Identify which cell holds the provided text, then report its (X, Y) central coordinate. 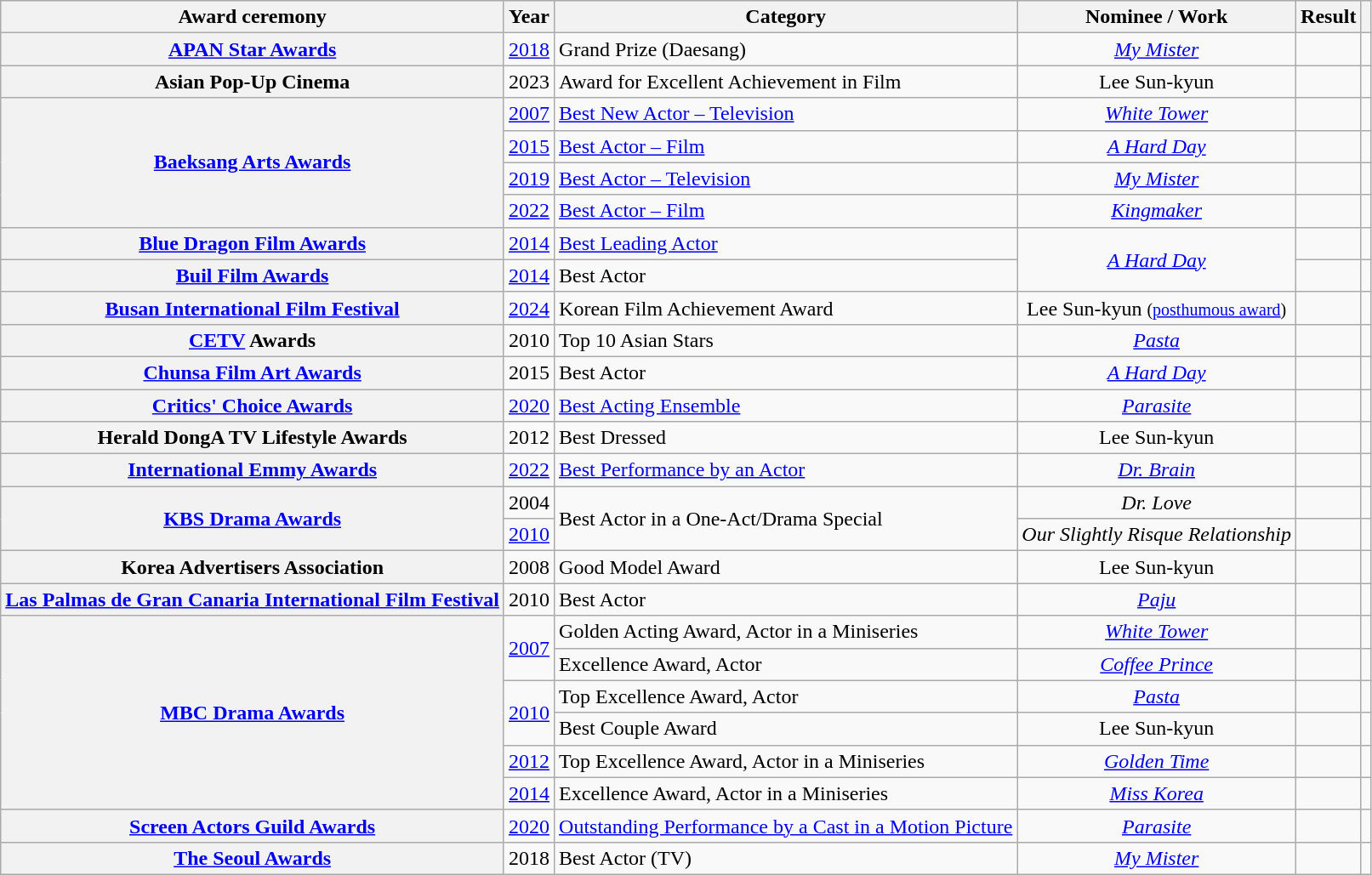
Best New Actor – Television (786, 114)
Top 10 Asian Stars (786, 340)
Korea Advertisers Association (253, 567)
MBC Drama Awards (253, 713)
Best Leading Actor (786, 243)
Golden Time (1157, 761)
Our Slightly Risque Relationship (1157, 535)
Year (529, 17)
Baeksang Arts Awards (253, 162)
Chunsa Film Art Awards (253, 372)
2019 (529, 179)
Outstanding Performance by a Cast in a Motion Picture (786, 826)
International Emmy Awards (253, 470)
2023 (529, 82)
2008 (529, 567)
Lee Sun-kyun (posthumous award) (1157, 308)
Buil Film Awards (253, 276)
Good Model Award (786, 567)
APAN Star Awards (253, 49)
Herald DongA TV Lifestyle Awards (253, 438)
2004 (529, 503)
Blue Dragon Film Awards (253, 243)
KBS Drama Awards (253, 519)
CETV Awards (253, 340)
Best Actor (TV) (786, 858)
Paju (1157, 599)
Award ceremony (253, 17)
2024 (529, 308)
Korean Film Achievement Award (786, 308)
Critics' Choice Awards (253, 406)
Best Actor – Television (786, 179)
Nominee / Work (1157, 17)
Best Couple Award (786, 729)
Coffee Prince (1157, 664)
Kingmaker (1157, 211)
Best Acting Ensemble (786, 406)
Result (1329, 17)
Top Excellence Award, Actor (786, 696)
Dr. Brain (1157, 470)
Golden Acting Award, Actor in a Miniseries (786, 632)
The Seoul Awards (253, 858)
Best Dressed (786, 438)
Best Performance by an Actor (786, 470)
Dr. Love (1157, 503)
Excellence Award, Actor (786, 664)
Asian Pop-Up Cinema (253, 82)
Screen Actors Guild Awards (253, 826)
Miss Korea (1157, 793)
Excellence Award, Actor in a Miniseries (786, 793)
Grand Prize (Daesang) (786, 49)
Best Actor in a One-Act/Drama Special (786, 519)
Busan International Film Festival (253, 308)
Las Palmas de Gran Canaria International Film Festival (253, 599)
Top Excellence Award, Actor in a Miniseries (786, 761)
Category (786, 17)
Award for Excellent Achievement in Film (786, 82)
